Search for the cell housing the specified text and yield its [x, y] center coordinate. 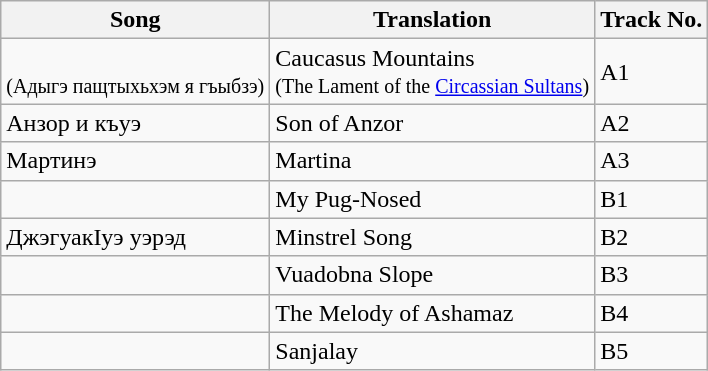
B4 [652, 313]
A2 [652, 123]
Caucasus Mountains(The Lament of the Circassian Sultans) [432, 72]
Мартинэ [136, 161]
A1 [652, 72]
Анзор и къуэ [136, 123]
A3 [652, 161]
Song [136, 20]
B5 [652, 351]
Son of Anzor [432, 123]
The Melody of Ashamaz [432, 313]
Translation [432, 20]
Martina [432, 161]
Track No. [652, 20]
B3 [652, 275]
My Pug-Nosed [432, 199]
Vuadobna Slope [432, 275]
Minstrel Song [432, 237]
Sanjalay [432, 351]
(Адыгэ пащтыхьхэм я гъыбзэ) [136, 72]
B2 [652, 237]
ДжэгуакIуэ уэрэд [136, 237]
B1 [652, 199]
